Detect which cell encompasses the target text, then output its (x, y) center coordinate. 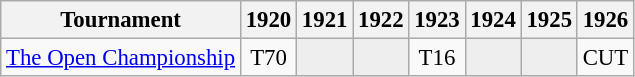
1920 (268, 20)
1924 (493, 20)
T16 (437, 58)
Tournament (121, 20)
T70 (268, 58)
1922 (381, 20)
1925 (549, 20)
1923 (437, 20)
CUT (605, 58)
1921 (325, 20)
1926 (605, 20)
The Open Championship (121, 58)
